From the cell containing the given text, extract its center point as [X, Y] coordinate. 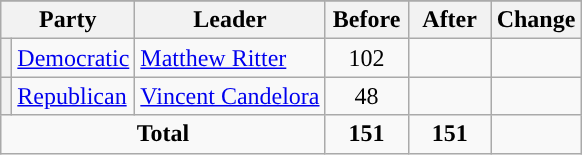
Change [536, 20]
Before [366, 20]
48 [366, 96]
Party [68, 20]
Democratic [74, 58]
Matthew Ritter [230, 58]
Leader [230, 20]
Vincent Candelora [230, 96]
Total [163, 134]
102 [366, 58]
After [450, 20]
Republican [74, 96]
